Detect which cell encompasses the target text, then output its (x, y) center coordinate. 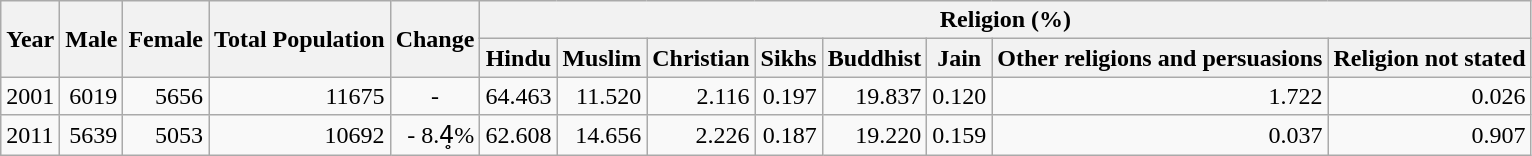
Male (92, 39)
Jain (960, 58)
62.608 (518, 135)
Religion not stated (1430, 58)
Year (30, 39)
Total Population (300, 39)
6019 (92, 96)
14.656 (602, 135)
2011 (30, 135)
Sikhs (788, 58)
2001 (30, 96)
0.187 (788, 135)
Change (435, 39)
0.026 (1430, 96)
Hindu (518, 58)
0.159 (960, 135)
11675 (300, 96)
Christian (701, 58)
- (435, 96)
Muslim (602, 58)
0.907 (1430, 135)
5053 (166, 135)
Religion (%) (1006, 20)
5656 (166, 96)
11.520 (602, 96)
2.226 (701, 135)
2.116 (701, 96)
Female (166, 39)
- 8.4̥% (435, 135)
0.197 (788, 96)
19.837 (874, 96)
0.120 (960, 96)
64.463 (518, 96)
Other religions and persuasions (1160, 58)
5639 (92, 135)
0.037 (1160, 135)
1.722 (1160, 96)
19.220 (874, 135)
10692 (300, 135)
Buddhist (874, 58)
